Detect which cell encompasses the target text, then output its [X, Y] center coordinate. 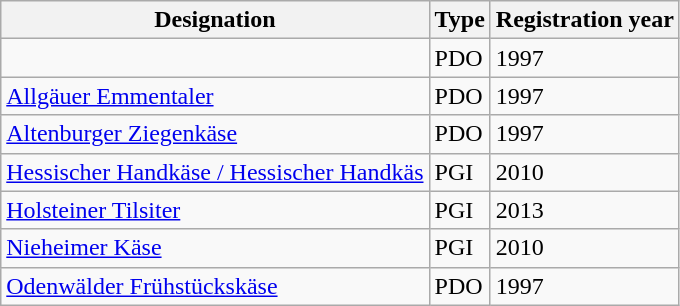
Hessischer Handkäse / Hessischer Handkäs [215, 172]
Nieheimer Käse [215, 248]
Holsteiner Tilsiter [215, 210]
Odenwälder Frühstückskäse [215, 286]
Type [460, 20]
Allgäuer Emmentaler [215, 96]
Designation [215, 20]
Altenburger Ziegenkäse [215, 134]
Registration year [584, 20]
2013 [584, 210]
